Extract the [X, Y] coordinate from the center of the cell holding the provided text.  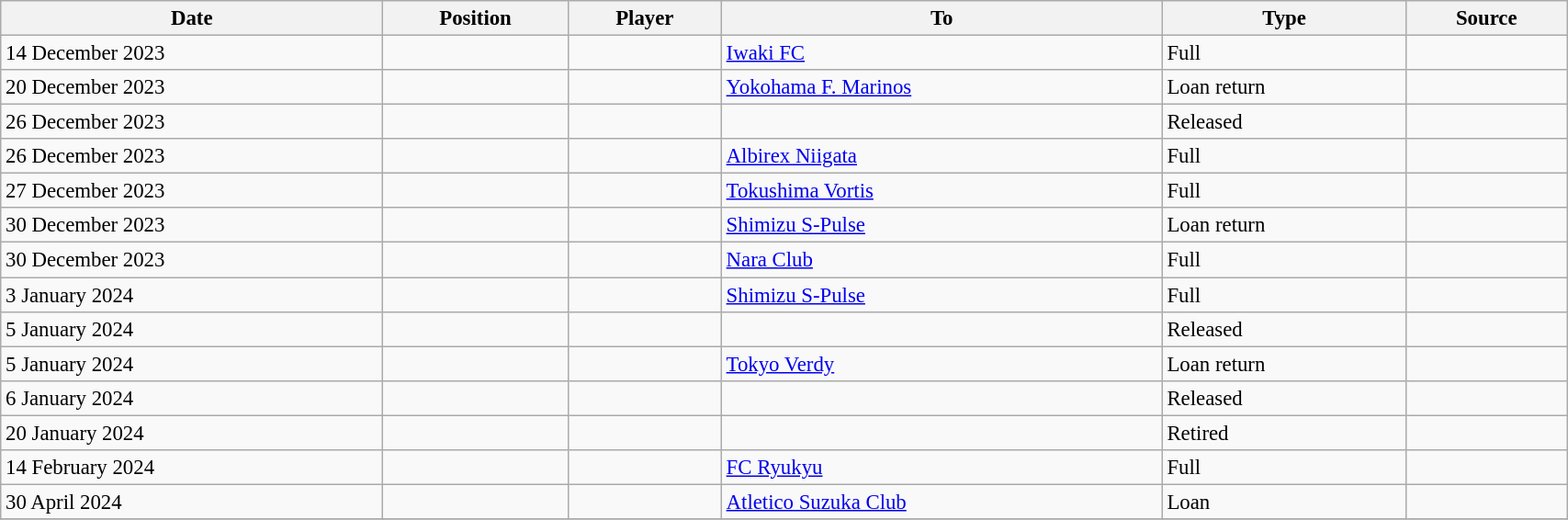
Atletico Suzuka Club [942, 502]
Tokushima Vortis [942, 191]
Tokyo Verdy [942, 364]
Position [476, 18]
Yokohama F. Marinos [942, 87]
FC Ryukyu [942, 468]
Player [645, 18]
Loan [1284, 502]
3 January 2024 [192, 295]
Albirex Niigata [942, 156]
14 December 2023 [192, 53]
Retired [1284, 433]
27 December 2023 [192, 191]
6 January 2024 [192, 398]
20 January 2024 [192, 433]
20 December 2023 [192, 87]
14 February 2024 [192, 468]
To [942, 18]
Source [1486, 18]
30 April 2024 [192, 502]
Iwaki FC [942, 53]
Type [1284, 18]
Nara Club [942, 260]
Date [192, 18]
